Provide the [x, y] coordinate of the cell's center where the given text is located.  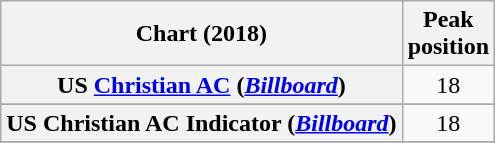
US Christian AC Indicator (Billboard) [202, 123]
US Christian AC (Billboard) [202, 85]
Chart (2018) [202, 34]
Peak position [448, 34]
